Capture the cell that displays the provided text and extract its (X, Y) central coordinate. 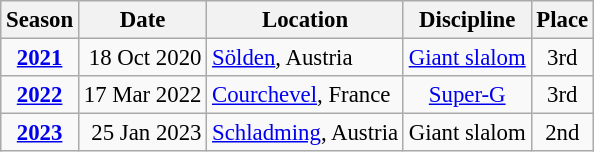
2022 (40, 95)
18 Oct 2020 (142, 58)
Courchevel, France (306, 95)
Location (306, 20)
17 Mar 2022 (142, 95)
Date (142, 20)
Discipline (467, 20)
25 Jan 2023 (142, 133)
2nd (562, 133)
2021 (40, 58)
Place (562, 20)
Sölden, Austria (306, 58)
Schladming, Austria (306, 133)
Super-G (467, 95)
2023 (40, 133)
Season (40, 20)
